Return the (X, Y) coordinate for the center point of the cell that contains the specified text.  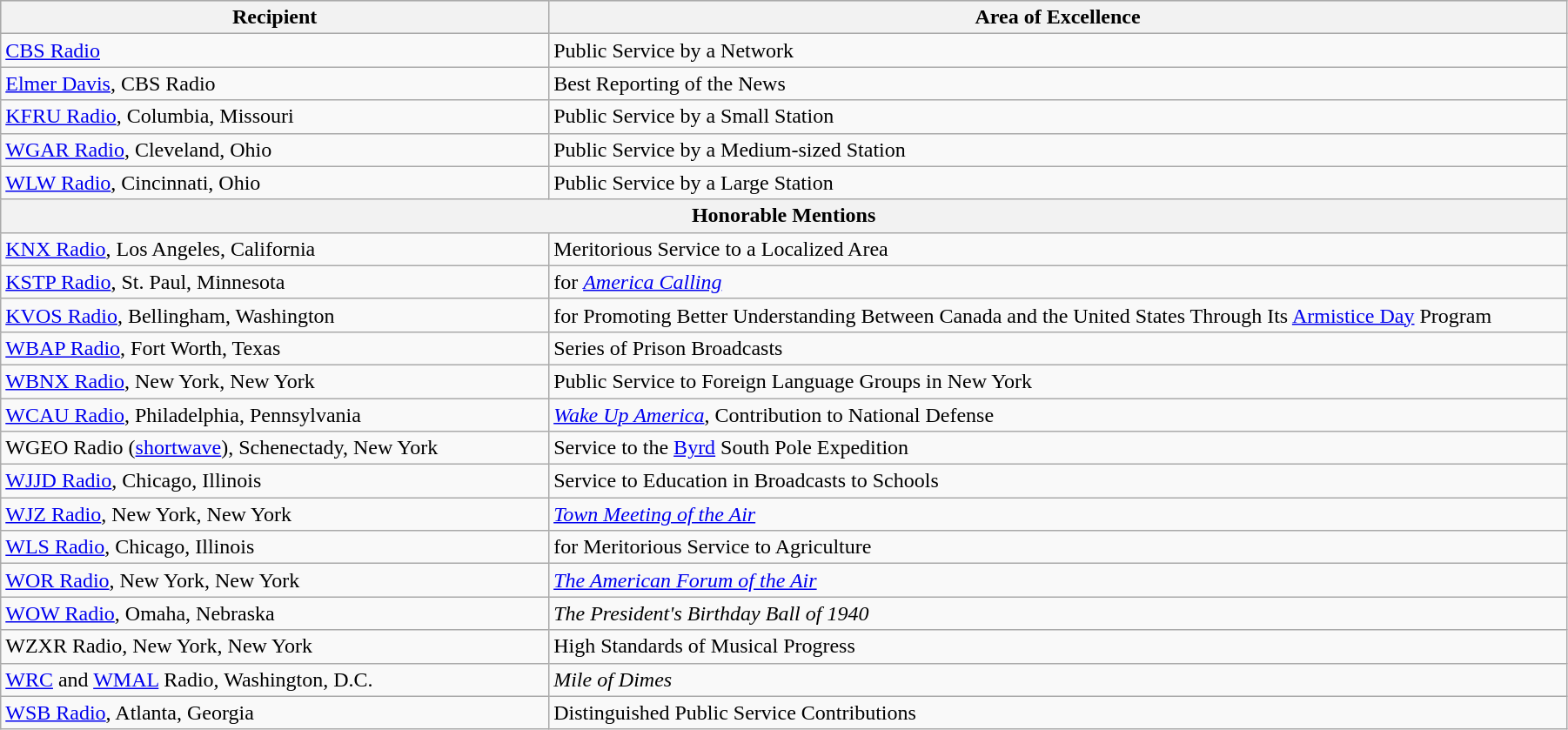
Distinguished Public Service Contributions (1058, 713)
Elmer Davis, CBS Radio (275, 84)
Wake Up America, Contribution to National Defense (1058, 415)
Service to the Byrd South Pole Expedition (1058, 448)
WGEO Radio (shortwave), Schenectady, New York (275, 448)
Series of Prison Broadcasts (1058, 348)
KVOS Radio, Bellingham, Washington (275, 315)
WZXR Radio, New York, New York (275, 646)
WOW Radio, Omaha, Nebraska (275, 613)
WCAU Radio, Philadelphia, Pennsylvania (275, 415)
Meritorious Service to a Localized Area (1058, 249)
The President's Birthday Ball of 1940 (1058, 613)
WLW Radio, Cincinnati, Ohio (275, 183)
Service to Education in Broadcasts to Schools (1058, 481)
WOR Radio, New York, New York (275, 580)
KNX Radio, Los Angeles, California (275, 249)
for Promoting Better Understanding Between Canada and the United States Through Its Armistice Day Program (1058, 315)
Public Service by a Large Station (1058, 183)
Public Service to Foreign Language Groups in New York (1058, 381)
for America Calling (1058, 282)
WBNX Radio, New York, New York (275, 381)
Public Service by a Small Station (1058, 117)
WGAR Radio, Cleveland, Ohio (275, 150)
High Standards of Musical Progress (1058, 646)
WRC and WMAL Radio, Washington, D.C. (275, 680)
WJZ Radio, New York, New York (275, 514)
Public Service by a Medium-sized Station (1058, 150)
Mile of Dimes (1058, 680)
KSTP Radio, St. Paul, Minnesota (275, 282)
Honorable Mentions (784, 216)
CBS Radio (275, 50)
KFRU Radio, Columbia, Missouri (275, 117)
Best Reporting of the News (1058, 84)
Area of Excellence (1058, 17)
WSB Radio, Atlanta, Georgia (275, 713)
WLS Radio, Chicago, Illinois (275, 547)
WJJD Radio, Chicago, Illinois (275, 481)
The American Forum of the Air (1058, 580)
for Meritorious Service to Agriculture (1058, 547)
Town Meeting of the Air (1058, 514)
Public Service by a Network (1058, 50)
WBAP Radio, Fort Worth, Texas (275, 348)
Recipient (275, 17)
